Pinpoint the cell where the given text exists, returning its (X, Y) midpoint coordinate. 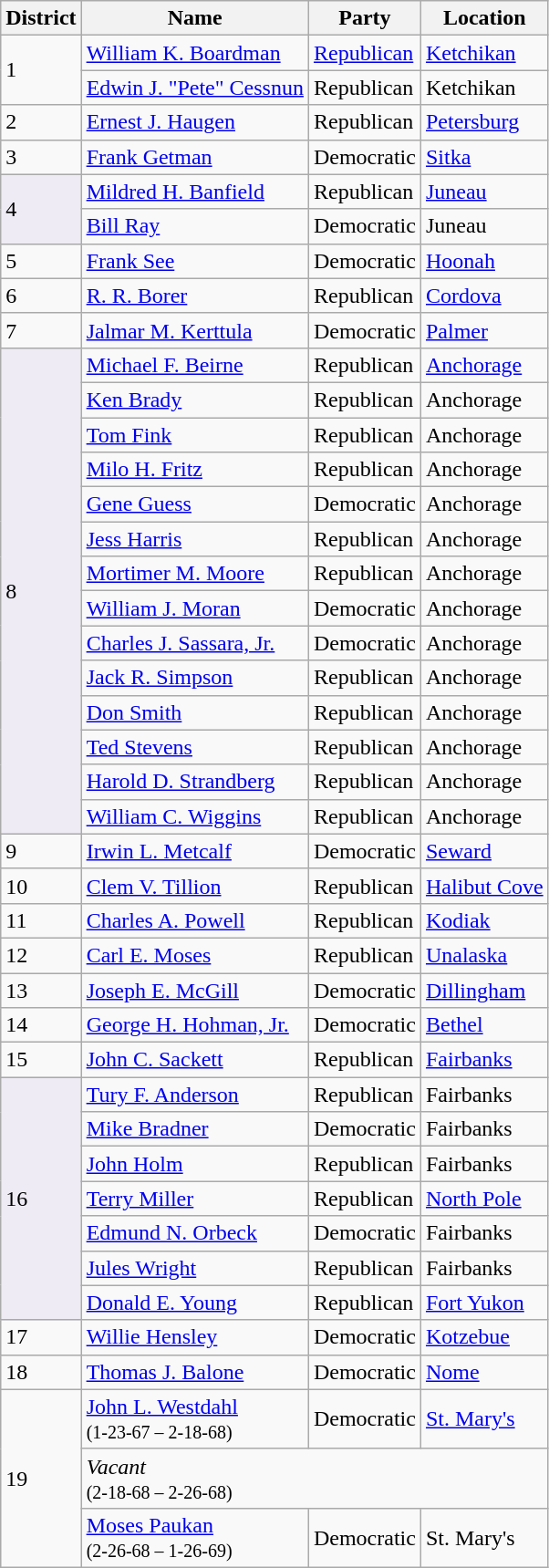
Kotzebue (484, 1337)
17 (41, 1337)
19 (41, 1478)
Tom Fink (195, 435)
Party (365, 18)
9 (41, 851)
Don Smith (195, 712)
Cordova (484, 296)
Unalaska (484, 955)
North Pole (484, 1199)
6 (41, 296)
Bill Ray (195, 226)
Mortimer M. Moore (195, 574)
Frank See (195, 261)
Nome (484, 1372)
13 (41, 990)
Edwin J. "Pete" Cessnun (195, 88)
Charles A. Powell (195, 920)
14 (41, 1025)
Petersburg (484, 122)
3 (41, 157)
Location (484, 18)
15 (41, 1060)
Carl E. Moses (195, 955)
Moses Paukan(2-26-68 – 1-26-69) (195, 1538)
Mike Bradner (195, 1129)
John L. Westdahl(1-23-67 – 2-18-68) (195, 1419)
William C. Wiggins (195, 816)
R. R. Borer (195, 296)
Jalmar M. Kerttula (195, 330)
Jules Wright (195, 1268)
1 (41, 70)
William J. Moran (195, 608)
Tury F. Anderson (195, 1095)
Bethel (484, 1025)
John Holm (195, 1164)
Willie Hensley (195, 1337)
William K. Boardman (195, 53)
George H. Hohman, Jr. (195, 1025)
11 (41, 920)
Edmund N. Orbeck (195, 1233)
Irwin L. Metcalf (195, 851)
Seward (484, 851)
Halibut Cove (484, 886)
Terry Miller (195, 1199)
16 (41, 1199)
Mildred H. Banfield (195, 192)
12 (41, 955)
Harold D. Strandberg (195, 782)
Hoonah (484, 261)
Milo H. Fritz (195, 470)
Gene Guess (195, 504)
Clem V. Tillion (195, 886)
Jess Harris (195, 539)
4 (41, 209)
7 (41, 330)
Palmer (484, 330)
Sitka (484, 157)
Fort Yukon (484, 1303)
Ted Stevens (195, 747)
District (41, 18)
Jack R. Simpson (195, 678)
Ken Brady (195, 400)
Joseph E. McGill (195, 990)
8 (41, 591)
Ernest J. Haugen (195, 122)
Kodiak (484, 920)
Dillingham (484, 990)
2 (41, 122)
5 (41, 261)
18 (41, 1372)
John C. Sackett (195, 1060)
Name (195, 18)
Charles J. Sassara, Jr. (195, 643)
Thomas J. Balone (195, 1372)
10 (41, 886)
Vacant(2-18-68 – 2-26-68) (315, 1478)
Donald E. Young (195, 1303)
Michael F. Beirne (195, 365)
Frank Getman (195, 157)
